Scan for the cell matching the given text and deliver its [X, Y] coordinate at center. 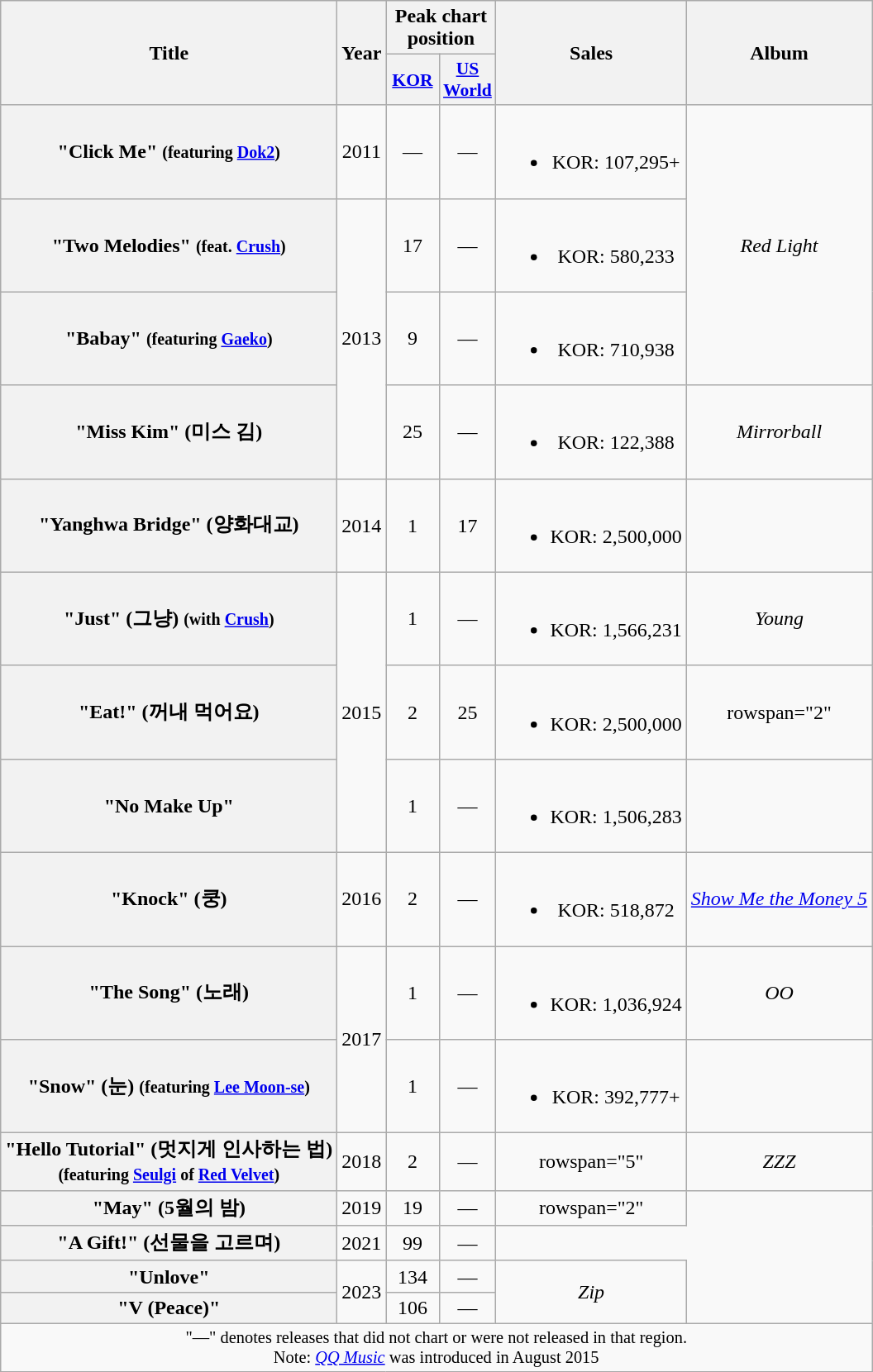
2017 [362, 1039]
KOR: 518,872 [591, 899]
Red Light [779, 245]
USWorld [468, 79]
2014 [362, 526]
OO [779, 992]
"—" denotes releases that did not chart or were not released in that region.Note: QQ Music was introduced in August 2015 [436, 1347]
Title [169, 53]
KOR: 580,233 [591, 245]
Peak chart position [441, 28]
KOR: 122,388 [591, 431]
"Snow" (눈) (featuring Lee Moon-se) [169, 1086]
"A Gift!" (선물을 고르며) [169, 1243]
"Miss Kim" (미스 김) [169, 431]
2016 [362, 899]
KOR: 1,506,283 [591, 805]
KOR: 1,036,924 [591, 992]
KOR: 710,938 [591, 339]
KOR [413, 79]
"Click Me" (featuring Dok2) [169, 152]
ZZZ [779, 1162]
rowspan="5" [591, 1162]
99 [413, 1243]
"No Make Up" [169, 805]
2011 [362, 152]
134 [413, 1276]
Show Me the Money 5 [779, 899]
Mirrorball [779, 431]
Year [362, 53]
"Knock" (쿵) [169, 899]
"Just" (그냥) (with Crush) [169, 618]
2019 [362, 1208]
Sales [591, 53]
2018 [362, 1162]
106 [413, 1308]
"The Song" (노래) [169, 992]
"May" (5월의 밤) [169, 1208]
Young [779, 618]
KOR: 392,777+ [591, 1086]
19 [413, 1208]
Zip [591, 1292]
"V (Peace)" [169, 1308]
KOR: 1,566,231 [591, 618]
"Babay" (featuring Gaeko) [169, 339]
"Yanghwa Bridge" (양화대교) [169, 526]
2015 [362, 712]
"Hello Tutorial" (멋지게 인사하는 법)(featuring Seulgi of Red Velvet) [169, 1162]
2013 [362, 339]
"Two Melodies" (feat. Crush) [169, 245]
Album [779, 53]
2023 [362, 1292]
"Unlove" [169, 1276]
"Eat!" (꺼내 먹어요) [169, 712]
KOR: 107,295+ [591, 152]
9 [413, 339]
2021 [362, 1243]
